Provide the (X, Y) coordinate of the cell's center where the given text is located.  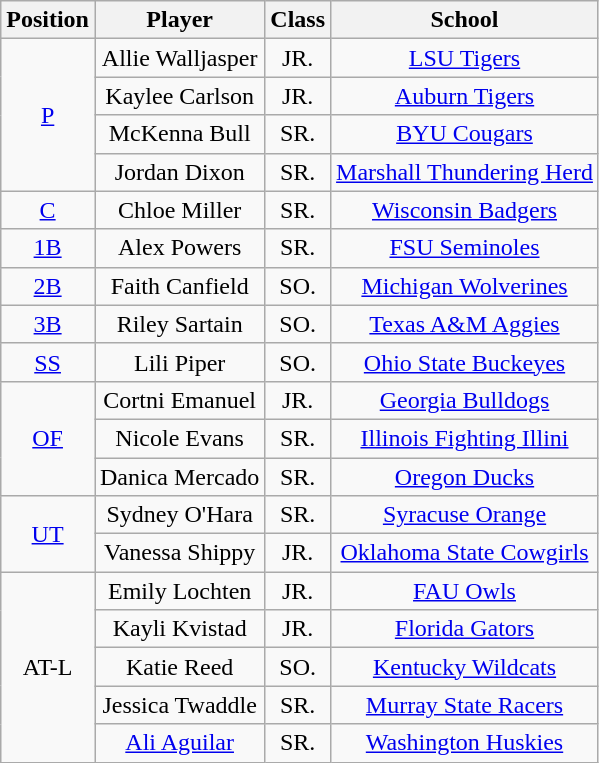
Oklahoma State Cowgirls (465, 553)
School (465, 20)
Texas A&M Aggies (465, 324)
P (48, 115)
Emily Lochten (179, 591)
Alex Powers (179, 248)
BYU Cougars (465, 134)
Nicole Evans (179, 438)
Syracuse Orange (465, 515)
AT-L (48, 667)
Faith Canfield (179, 286)
UT (48, 534)
Danica Mercado (179, 477)
Vanessa Shippy (179, 553)
Jessica Twaddle (179, 705)
FAU Owls (465, 591)
Michigan Wolverines (465, 286)
Sydney O'Hara (179, 515)
SS (48, 362)
Katie Reed (179, 667)
Wisconsin Badgers (465, 210)
Murray State Racers (465, 705)
2B (48, 286)
Kaylee Carlson (179, 96)
Lili Piper (179, 362)
Chloe Miller (179, 210)
Oregon Ducks (465, 477)
Florida Gators (465, 629)
Cortni Emanuel (179, 400)
Ali Aguilar (179, 743)
Riley Sartain (179, 324)
Jordan Dixon (179, 172)
Ohio State Buckeyes (465, 362)
OF (48, 438)
Allie Walljasper (179, 58)
Position (48, 20)
Kentucky Wildcats (465, 667)
Player (179, 20)
McKenna Bull (179, 134)
Marshall Thundering Herd (465, 172)
C (48, 210)
Class (298, 20)
LSU Tigers (465, 58)
Auburn Tigers (465, 96)
FSU Seminoles (465, 248)
Illinois Fighting Illini (465, 438)
3B (48, 324)
1B (48, 248)
Georgia Bulldogs (465, 400)
Kayli Kvistad (179, 629)
Washington Huskies (465, 743)
